Determine the (x, y) coordinate at the center of the cell enclosing the given text.  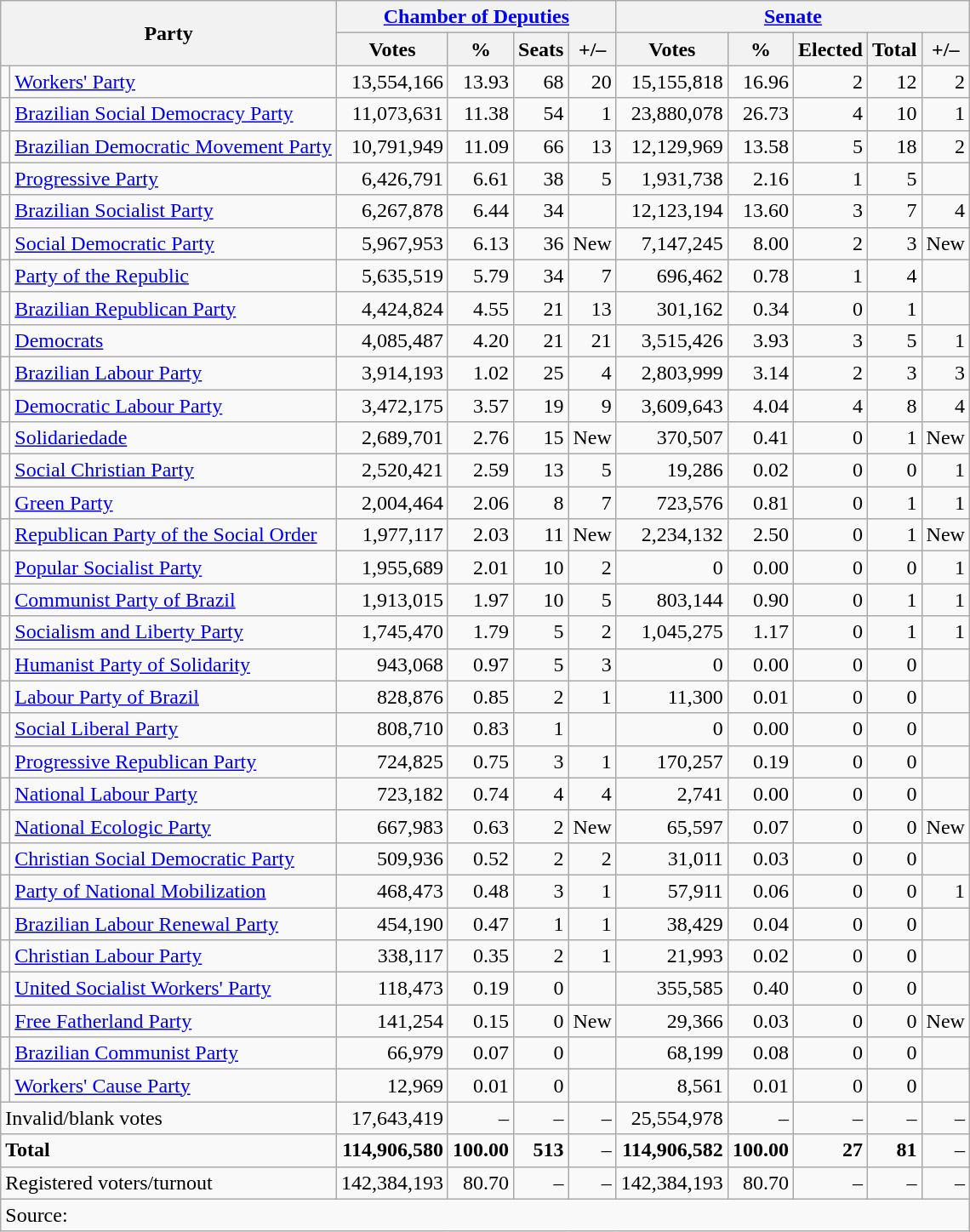
468,473 (391, 891)
13.93 (480, 82)
9 (592, 406)
118,473 (391, 989)
2.76 (480, 438)
Brazilian Labour Party (174, 373)
114,906,580 (391, 1150)
5,967,953 (391, 243)
0.08 (761, 1053)
454,190 (391, 923)
20 (592, 82)
7,147,245 (672, 243)
4,085,487 (391, 340)
3,472,175 (391, 406)
2.06 (480, 503)
25 (541, 373)
66 (541, 146)
8.00 (761, 243)
667,983 (391, 826)
0.15 (480, 1021)
803,144 (672, 600)
0.06 (761, 891)
Republican Party of the Social Order (174, 535)
2,234,132 (672, 535)
Brazilian Republican Party (174, 308)
1,913,015 (391, 600)
0.74 (480, 794)
2.50 (761, 535)
2,004,464 (391, 503)
36 (541, 243)
0.48 (480, 891)
Social Christian Party (174, 471)
11 (541, 535)
66,979 (391, 1053)
696,462 (672, 276)
Invalid/blank votes (168, 1118)
114,906,582 (672, 1150)
0.83 (480, 729)
Elected (830, 49)
3.14 (761, 373)
Democratic Labour Party (174, 406)
Chamber of Deputies (476, 17)
2,803,999 (672, 373)
0.78 (761, 276)
808,710 (391, 729)
1.17 (761, 632)
Workers' Cause Party (174, 1086)
Workers' Party (174, 82)
38,429 (672, 923)
2.03 (480, 535)
38 (541, 179)
12,969 (391, 1086)
6,426,791 (391, 179)
6.44 (480, 211)
Brazilian Labour Renewal Party (174, 923)
Solidariedade (174, 438)
509,936 (391, 858)
United Socialist Workers' Party (174, 989)
13,554,166 (391, 82)
Christian Social Democratic Party (174, 858)
Green Party (174, 503)
Social Democratic Party (174, 243)
Registered voters/turnout (168, 1183)
1,045,275 (672, 632)
1,977,117 (391, 535)
29,366 (672, 1021)
19,286 (672, 471)
Source: (485, 1215)
828,876 (391, 697)
0.85 (480, 697)
2,741 (672, 794)
6.61 (480, 179)
Democrats (174, 340)
Progressive Party (174, 179)
0.04 (761, 923)
Humanist Party of Solidarity (174, 664)
13.60 (761, 211)
21,993 (672, 956)
0.75 (480, 761)
0.52 (480, 858)
3.93 (761, 340)
5,635,519 (391, 276)
Brazilian Communist Party (174, 1053)
8,561 (672, 1086)
0.35 (480, 956)
10,791,949 (391, 146)
15 (541, 438)
2.59 (480, 471)
17,643,419 (391, 1118)
5.79 (480, 276)
65,597 (672, 826)
6,267,878 (391, 211)
11.38 (480, 114)
2.01 (480, 568)
Progressive Republican Party (174, 761)
Senate (793, 17)
31,011 (672, 858)
National Ecologic Party (174, 826)
19 (541, 406)
6.13 (480, 243)
0.34 (761, 308)
26.73 (761, 114)
943,068 (391, 664)
0.41 (761, 438)
170,257 (672, 761)
1.97 (480, 600)
0.63 (480, 826)
1.79 (480, 632)
1,931,738 (672, 179)
15,155,818 (672, 82)
12,129,969 (672, 146)
355,585 (672, 989)
81 (895, 1150)
11.09 (480, 146)
724,825 (391, 761)
Party (168, 33)
3,914,193 (391, 373)
0.47 (480, 923)
4.55 (480, 308)
National Labour Party (174, 794)
Communist Party of Brazil (174, 600)
27 (830, 1150)
Brazilian Social Democracy Party (174, 114)
0.90 (761, 600)
68,199 (672, 1053)
18 (895, 146)
0.97 (480, 664)
301,162 (672, 308)
4,424,824 (391, 308)
16.96 (761, 82)
12 (895, 82)
Party of National Mobilization (174, 891)
2,520,421 (391, 471)
25,554,978 (672, 1118)
2,689,701 (391, 438)
11,073,631 (391, 114)
1.02 (480, 373)
1,955,689 (391, 568)
338,117 (391, 956)
13.58 (761, 146)
4.04 (761, 406)
723,182 (391, 794)
3,609,643 (672, 406)
1,745,470 (391, 632)
Party of the Republic (174, 276)
370,507 (672, 438)
Social Liberal Party (174, 729)
Free Fatherland Party (174, 1021)
0.81 (761, 503)
3.57 (480, 406)
12,123,194 (672, 211)
68 (541, 82)
0.40 (761, 989)
Brazilian Democratic Movement Party (174, 146)
141,254 (391, 1021)
Socialism and Liberty Party (174, 632)
513 (541, 1150)
Brazilian Socialist Party (174, 211)
4.20 (480, 340)
723,576 (672, 503)
3,515,426 (672, 340)
23,880,078 (672, 114)
Seats (541, 49)
57,911 (672, 891)
Popular Socialist Party (174, 568)
11,300 (672, 697)
Labour Party of Brazil (174, 697)
Christian Labour Party (174, 956)
54 (541, 114)
2.16 (761, 179)
